Scan for the cell matching the given text and deliver its [x, y] coordinate at center. 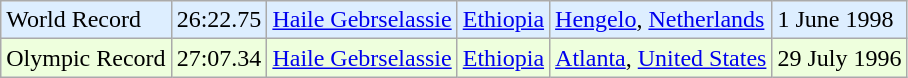
Hengelo, Netherlands [661, 20]
World Record [86, 20]
Olympic Record [86, 58]
27:07.34 [219, 58]
26:22.75 [219, 20]
29 July 1996 [840, 58]
Atlanta, United States [661, 58]
1 June 1998 [840, 20]
